Output the [X, Y] coordinate of the center of the cell containing the given text.  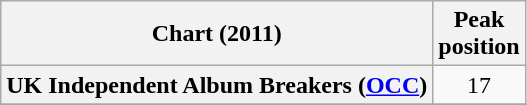
Peak position [479, 34]
17 [479, 85]
Chart (2011) [217, 34]
UK Independent Album Breakers (OCC) [217, 85]
